Extract the [x, y] coordinate from the center of the cell holding the provided text.  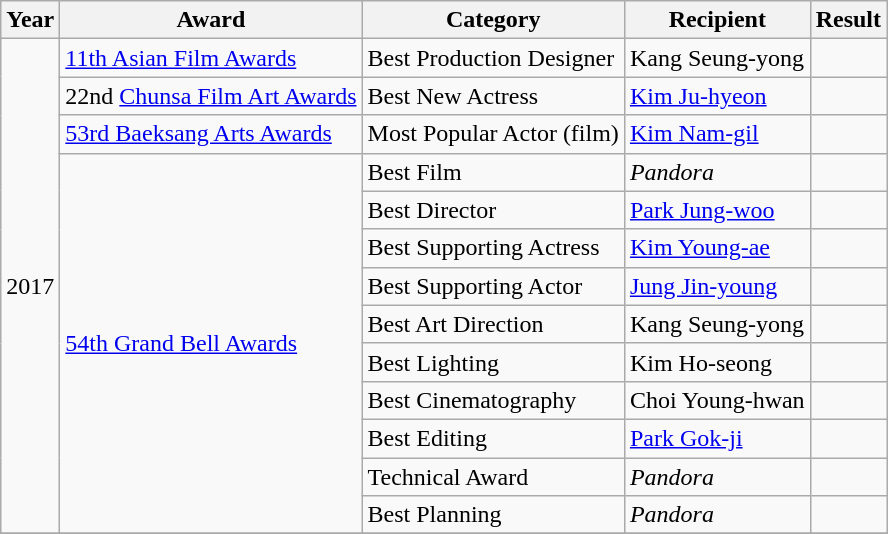
Choi Young-hwan [717, 400]
Kim Young-ae [717, 248]
Year [30, 20]
Technical Award [493, 477]
Best Supporting Actor [493, 286]
Park Jung-woo [717, 210]
Best Director [493, 210]
Most Popular Actor (film) [493, 134]
Best Art Direction [493, 324]
22nd Chunsa Film Art Awards [211, 96]
Best Planning [493, 515]
Category [493, 20]
Kim Ho-seong [717, 362]
Best Lighting [493, 362]
Result [848, 20]
Park Gok-ji [717, 438]
Award [211, 20]
54th Grand Bell Awards [211, 344]
Best Editing [493, 438]
Kim Nam-gil [717, 134]
Best Supporting Actress [493, 248]
Best Cinematography [493, 400]
Kim Ju-hyeon [717, 96]
Recipient [717, 20]
11th Asian Film Awards [211, 58]
Best New Actress [493, 96]
53rd Baeksang Arts Awards [211, 134]
Best Production Designer [493, 58]
Jung Jin-young [717, 286]
2017 [30, 286]
Best Film [493, 172]
